Determine the [X, Y] coordinate at the center of the cell enclosing the given text.  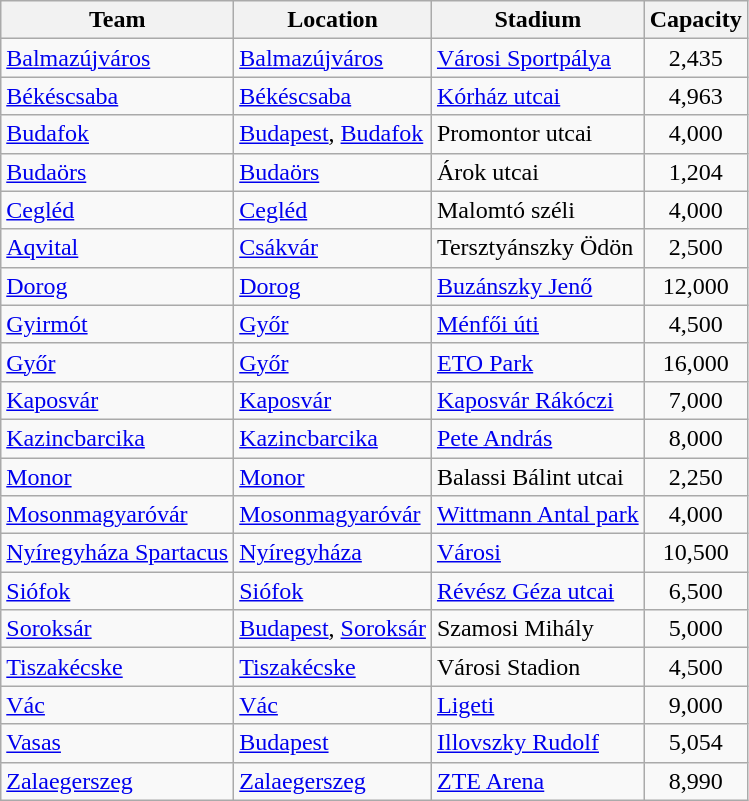
Vasas [118, 743]
Ménfői úti [538, 324]
Budafok [118, 134]
7,000 [696, 400]
9,000 [696, 705]
12,000 [696, 286]
1,204 [696, 172]
Promontor utcai [538, 134]
Budapest [333, 743]
Árok utcai [538, 172]
5,000 [696, 629]
Szamosi Mihály [538, 629]
Csákvár [333, 248]
Tersztyánszky Ödön [538, 248]
Városi Stadion [538, 667]
16,000 [696, 362]
Aqvital [118, 248]
Kórház utcai [538, 96]
5,054 [696, 743]
Capacity [696, 20]
Nyíregyháza Spartacus [118, 553]
Gyirmót [118, 324]
Budapest, Soroksár [333, 629]
Malomtó széli [538, 210]
Team [118, 20]
8,000 [696, 438]
Nyíregyháza [333, 553]
10,500 [696, 553]
8,990 [696, 781]
Városi [538, 553]
Révész Géza utcai [538, 591]
Városi Sportpálya [538, 58]
Ligeti [538, 705]
6,500 [696, 591]
ZTE Arena [538, 781]
Balassi Bálint utcai [538, 477]
Wittmann Antal park [538, 515]
Soroksár [118, 629]
Budapest, Budafok [333, 134]
Buzánszky Jenő [538, 286]
2,500 [696, 248]
4,963 [696, 96]
2,435 [696, 58]
2,250 [696, 477]
Kaposvár Rákóczi [538, 400]
Illovszky Rudolf [538, 743]
ETO Park [538, 362]
Stadium [538, 20]
Pete András [538, 438]
Location [333, 20]
